Scan for the cell matching the given text and deliver its [X, Y] coordinate at center. 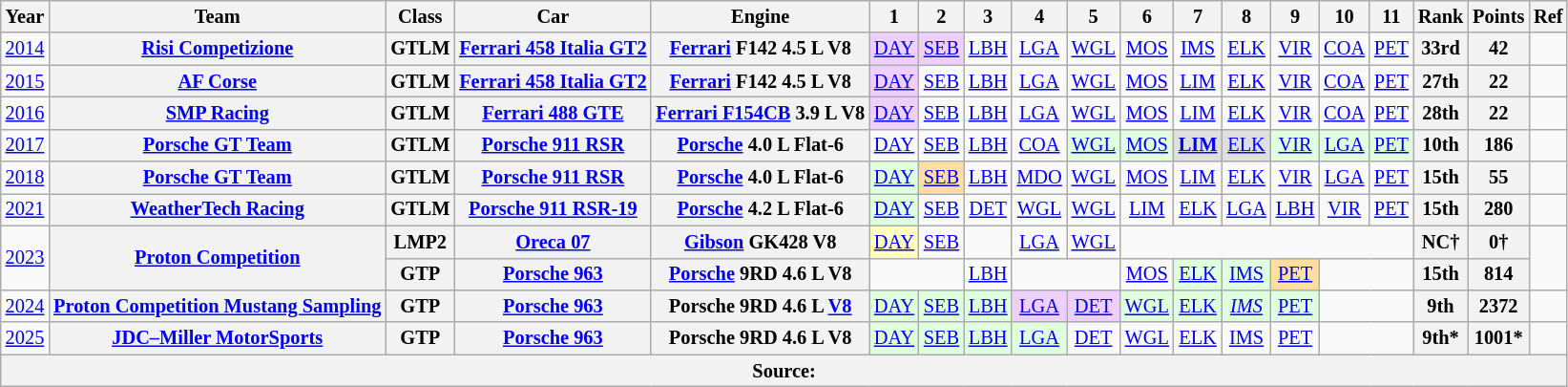
55 [1498, 178]
10th [1441, 145]
Year [25, 16]
186 [1498, 145]
9th* [1441, 338]
2014 [25, 49]
Oreca 07 [553, 242]
Porsche 4.2 L Flat-6 [760, 209]
Ferrari F154CB 3.9 L V8 [760, 113]
42 [1498, 49]
3 [988, 16]
Porsche 911 RSR-19 [553, 209]
2372 [1498, 306]
0† [1498, 242]
Engine [760, 16]
NC† [1441, 242]
Ferrari 488 GTE [553, 113]
814 [1498, 274]
7 [1198, 16]
2018 [25, 178]
Team [218, 16]
Points [1498, 16]
Class [420, 16]
AF Corse [218, 81]
JDC–Miller MotorSports [218, 338]
28th [1441, 113]
SMP Racing [218, 113]
2024 [25, 306]
Proton Competition [218, 258]
2021 [25, 209]
6 [1147, 16]
1 [894, 16]
Source: [784, 371]
33rd [1441, 49]
8 [1246, 16]
Proton Competition Mustang Sampling [218, 306]
2016 [25, 113]
Car [553, 16]
Risi Competizione [218, 49]
LMP2 [420, 242]
2025 [25, 338]
2017 [25, 145]
2023 [25, 258]
10 [1344, 16]
2015 [25, 81]
5 [1094, 16]
MDO [1038, 178]
Rank [1441, 16]
4 [1038, 16]
9 [1295, 16]
27th [1441, 81]
2 [941, 16]
11 [1391, 16]
Ref [1548, 16]
WeatherTech Racing [218, 209]
1001* [1498, 338]
9th [1441, 306]
280 [1498, 209]
Gibson GK428 V8 [760, 242]
